Provide the [X, Y] coordinate of the cell's center where the given text is located.  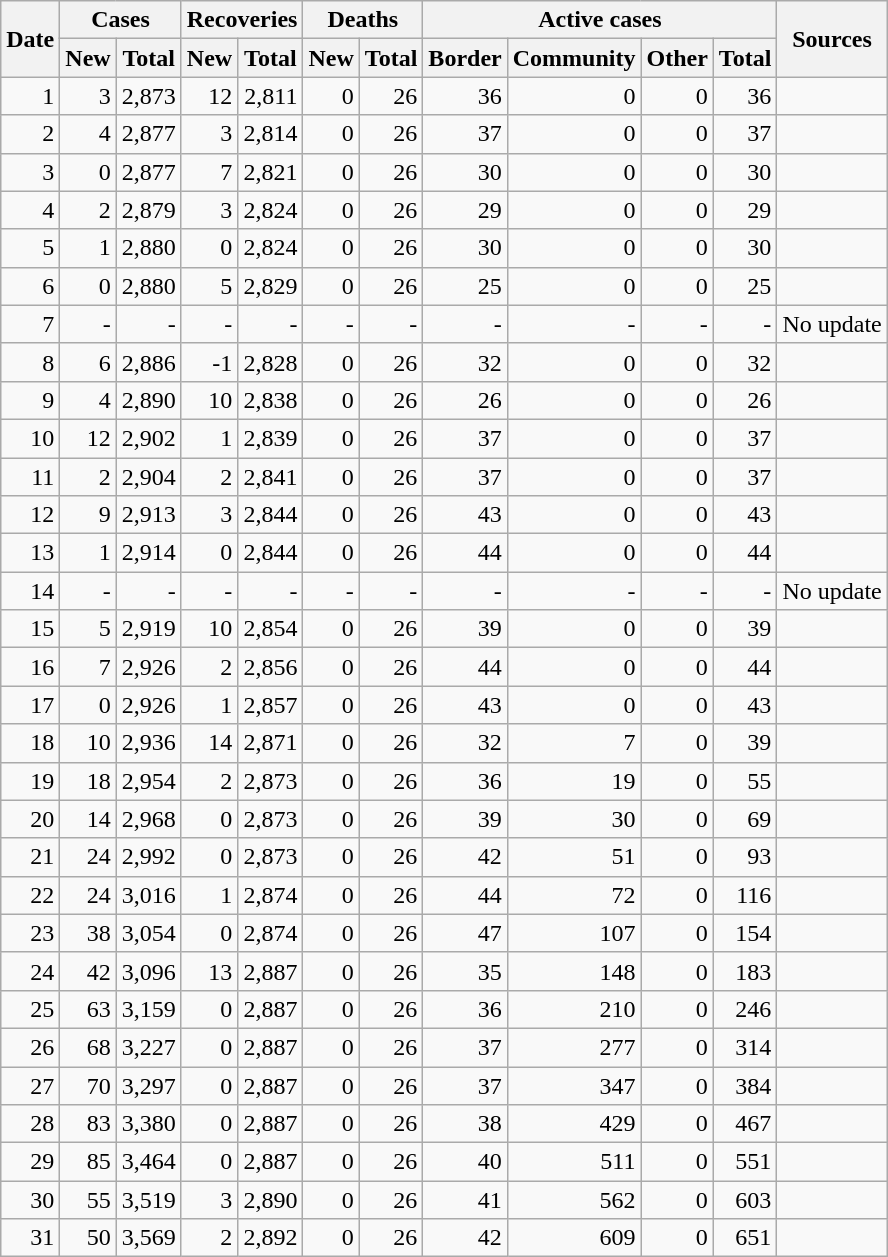
Sources [832, 39]
Recoveries [242, 20]
68 [88, 1047]
3,464 [148, 1162]
562 [574, 1200]
2,838 [270, 400]
2,814 [270, 134]
15 [30, 629]
8 [30, 362]
63 [88, 1009]
429 [574, 1124]
2,828 [270, 362]
2,886 [148, 362]
47 [465, 933]
2,914 [148, 553]
3,380 [148, 1124]
23 [30, 933]
50 [88, 1238]
2,913 [148, 515]
603 [745, 1200]
40 [465, 1162]
Other [677, 58]
2,919 [148, 629]
3,519 [148, 1200]
3,569 [148, 1238]
148 [574, 971]
70 [88, 1085]
83 [88, 1124]
3,016 [148, 895]
2,854 [270, 629]
Cases [120, 20]
246 [745, 1009]
Date [30, 39]
467 [745, 1124]
16 [30, 667]
2,841 [270, 477]
154 [745, 933]
2,871 [270, 743]
17 [30, 705]
2,839 [270, 438]
277 [574, 1047]
2,829 [270, 286]
2,857 [270, 705]
93 [745, 857]
384 [745, 1085]
72 [574, 895]
2,856 [270, 667]
Active cases [600, 20]
347 [574, 1085]
21 [30, 857]
85 [88, 1162]
651 [745, 1238]
69 [745, 819]
2,892 [270, 1238]
31 [30, 1238]
3,054 [148, 933]
2,821 [270, 172]
2,879 [148, 210]
35 [465, 971]
3,159 [148, 1009]
2,811 [270, 96]
2,992 [148, 857]
2,902 [148, 438]
183 [745, 971]
107 [574, 933]
41 [465, 1200]
210 [574, 1009]
-1 [209, 362]
2,936 [148, 743]
Community [574, 58]
511 [574, 1162]
51 [574, 857]
Border [465, 58]
2,968 [148, 819]
22 [30, 895]
20 [30, 819]
609 [574, 1238]
116 [745, 895]
2,954 [148, 781]
3,297 [148, 1085]
551 [745, 1162]
27 [30, 1085]
314 [745, 1047]
Deaths [363, 20]
11 [30, 477]
2,904 [148, 477]
3,227 [148, 1047]
28 [30, 1124]
3,096 [148, 971]
